Determine the [x, y] coordinate at the center of the cell enclosing the given text.  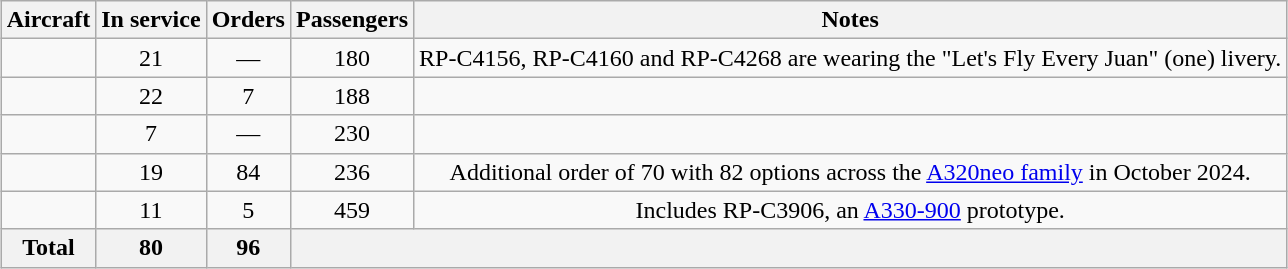
19 [151, 172]
230 [352, 134]
Orders [248, 20]
Includes RP-C3906, an A330-900 prototype. [850, 210]
21 [151, 58]
188 [352, 96]
RP-C4156, RP-C4160 and RP-C4268 are wearing the "Let's Fly Every Juan" (one) livery. [850, 58]
5 [248, 210]
Additional order of 70 with 82 options across the A320neo family in October 2024. [850, 172]
96 [248, 248]
Passengers [352, 20]
22 [151, 96]
80 [151, 248]
459 [352, 210]
84 [248, 172]
Total [48, 248]
In service [151, 20]
11 [151, 210]
Aircraft [48, 20]
236 [352, 172]
Notes [850, 20]
180 [352, 58]
